Extract the [X, Y] coordinate from the center of the cell holding the provided text.  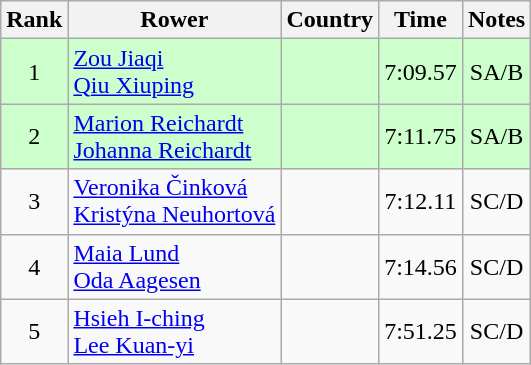
Marion ReichardtJohanna Reichardt [174, 136]
Rower [174, 20]
3 [34, 202]
Veronika ČinkováKristýna Neuhortová [174, 202]
Hsieh I-chingLee Kuan-yi [174, 332]
Zou JiaqiQiu Xiuping [174, 72]
Time [421, 20]
Country [330, 20]
1 [34, 72]
7:09.57 [421, 72]
Notes [496, 20]
Maia LundOda Aagesen [174, 266]
Rank [34, 20]
2 [34, 136]
7:11.75 [421, 136]
7:14.56 [421, 266]
5 [34, 332]
7:12.11 [421, 202]
7:51.25 [421, 332]
4 [34, 266]
